Identify which cell holds the provided text, then report its [X, Y] central coordinate. 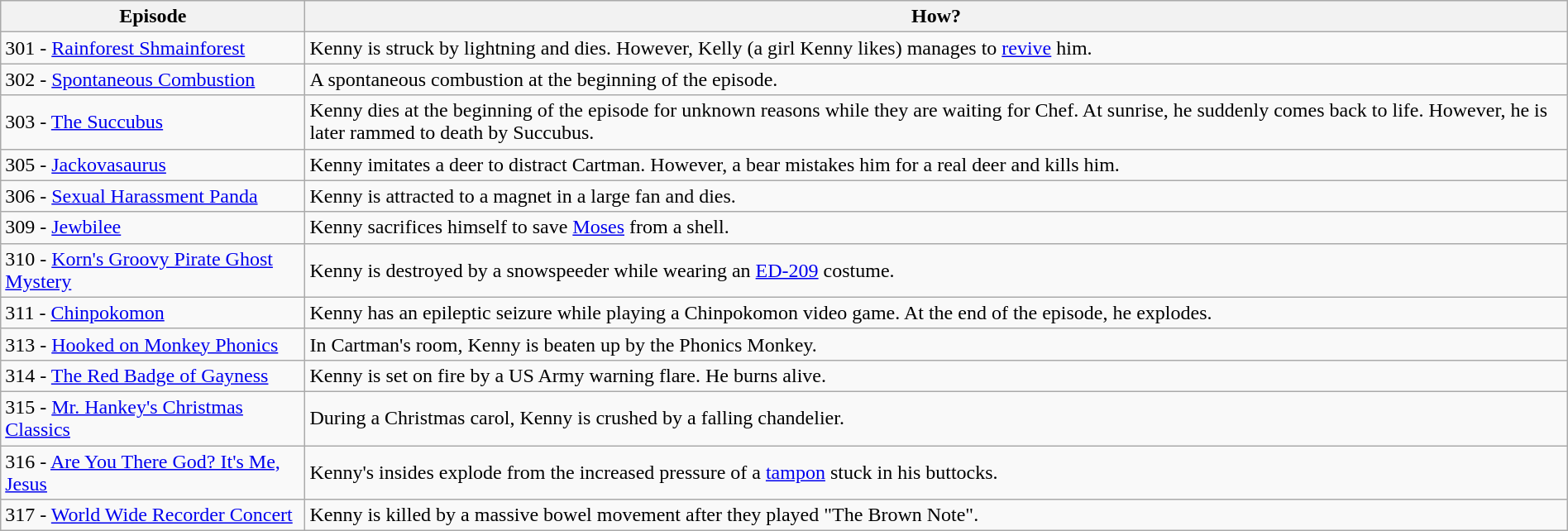
In Cartman's room, Kenny is beaten up by the Phonics Monkey. [936, 344]
Kenny is set on fire by a US Army warning flare. He burns alive. [936, 376]
Kenny's insides explode from the increased pressure of a tampon stuck in his buttocks. [936, 471]
317 - World Wide Recorder Concert [153, 515]
During a Christmas carol, Kenny is crushed by a falling chandelier. [936, 419]
305 - Jackovasaurus [153, 165]
311 - Chinpokomon [153, 313]
314 - The Red Badge of Gayness [153, 376]
Kenny is struck by lightning and dies. However, Kelly (a girl Kenny likes) manages to revive him. [936, 48]
310 - Korn's Groovy Pirate Ghost Mystery [153, 270]
Episode [153, 17]
315 - Mr. Hankey's Christmas Classics [153, 419]
306 - Sexual Harassment Panda [153, 196]
302 - Spontaneous Combustion [153, 79]
303 - The Succubus [153, 122]
How? [936, 17]
316 - Are You There God? It's Me, Jesus [153, 471]
301 - Rainforest Shmainforest [153, 48]
Kenny is killed by a massive bowel movement after they played "The Brown Note". [936, 515]
Kenny is destroyed by a snowspeeder while wearing an ED-209 costume. [936, 270]
309 - Jewbilee [153, 227]
Kenny is attracted to a magnet in a large fan and dies. [936, 196]
313 - Hooked on Monkey Phonics [153, 344]
Kenny imitates a deer to distract Cartman. However, a bear mistakes him for a real deer and kills him. [936, 165]
Kenny sacrifices himself to save Moses from a shell. [936, 227]
Kenny has an epileptic seizure while playing a Chinpokomon video game. At the end of the episode, he explodes. [936, 313]
A spontaneous combustion at the beginning of the episode. [936, 79]
